Return (x, y) of the center of cell containing provided text 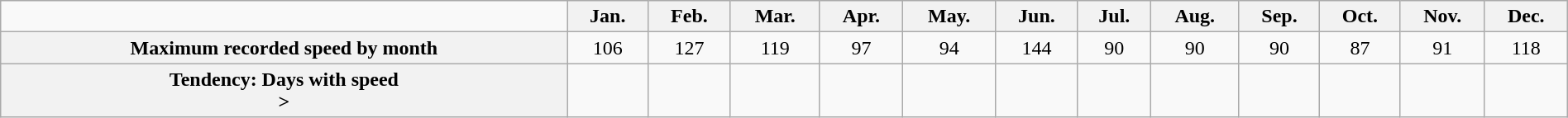
Jul. (1114, 17)
Dec. (1526, 17)
Nov. (1442, 17)
Jan. (607, 17)
106 (607, 48)
Maximum recorded speed by month (284, 48)
127 (690, 48)
97 (862, 48)
91 (1442, 48)
Sep. (1279, 17)
144 (1037, 48)
Tendency: Days with speed> (284, 91)
Jun. (1037, 17)
94 (949, 48)
Feb. (690, 17)
Mar. (775, 17)
87 (1360, 48)
May. (949, 17)
118 (1526, 48)
Oct. (1360, 17)
Aug. (1194, 17)
119 (775, 48)
Apr. (862, 17)
